From the cell containing the given text, extract its center point as (x, y) coordinate. 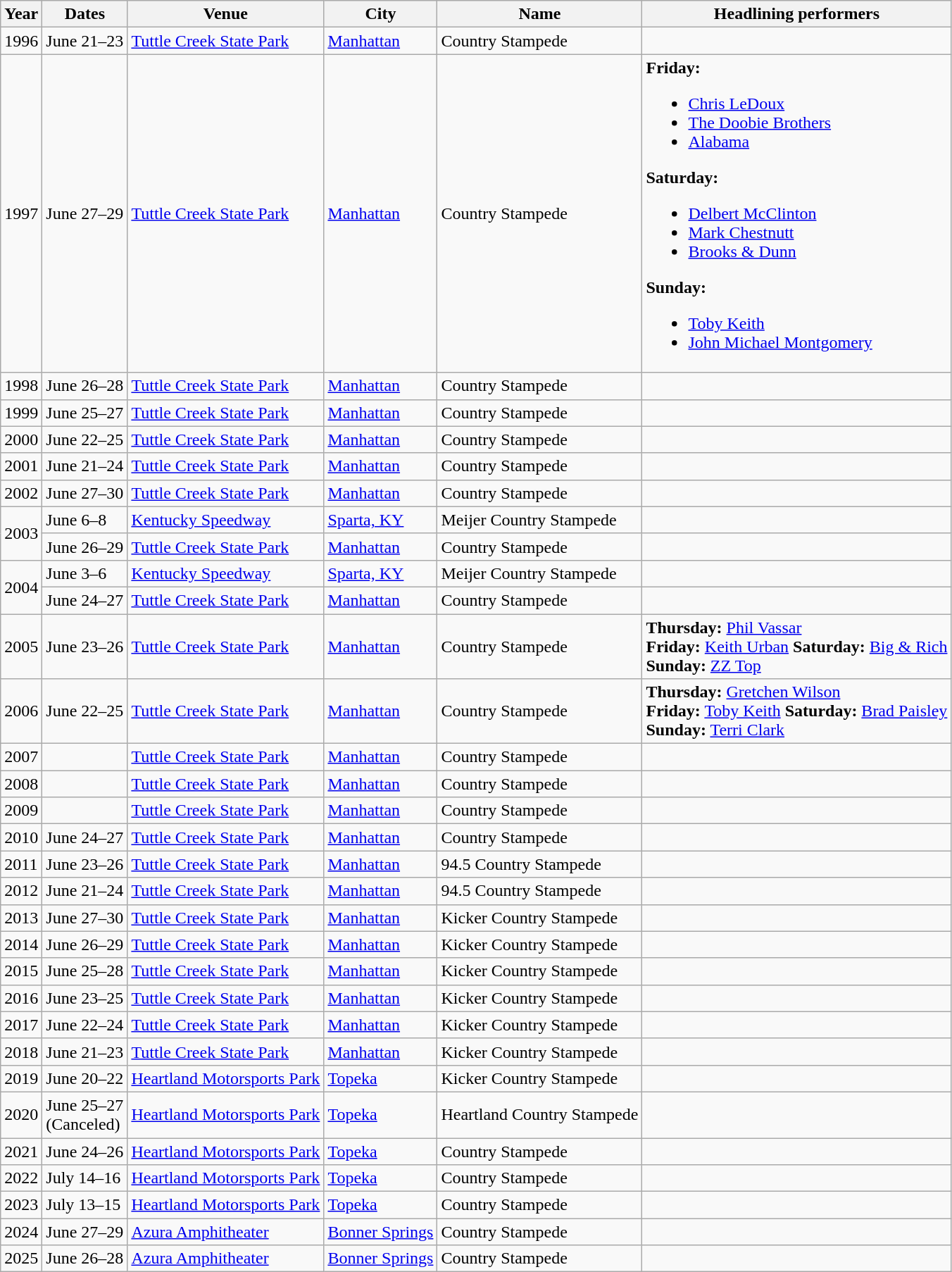
Year (21, 14)
Headlining performers (797, 14)
2012 (21, 891)
Heartland Country Stampede (539, 1114)
1999 (21, 413)
2001 (21, 466)
Venue (225, 14)
2017 (21, 1025)
Dates (84, 14)
2025 (21, 1259)
2014 (21, 944)
2000 (21, 439)
2021 (21, 1152)
1998 (21, 386)
2003 (21, 533)
City (380, 14)
June 24–26 (84, 1152)
2007 (21, 757)
2013 (21, 918)
July 14–16 (84, 1178)
2020 (21, 1114)
2011 (21, 864)
2019 (21, 1078)
2006 (21, 711)
1997 (21, 213)
June 22–24 (84, 1025)
2018 (21, 1052)
2002 (21, 493)
2023 (21, 1205)
2015 (21, 971)
2024 (21, 1232)
1996 (21, 41)
June 3–6 (84, 573)
July 13–15 (84, 1205)
Thursday: Gretchen WilsonFriday: Toby Keith Saturday: Brad PaisleySunday: Terri Clark (797, 711)
June 25–27(Canceled) (84, 1114)
Name (539, 14)
June 25–27 (84, 413)
2009 (21, 811)
June 20–22 (84, 1078)
2010 (21, 837)
June 6–8 (84, 520)
2008 (21, 784)
2016 (21, 998)
2022 (21, 1178)
June 23–25 (84, 998)
2005 (21, 647)
Thursday: Phil VassarFriday: Keith Urban Saturday: Big & RichSunday: ZZ Top (797, 647)
June 25–28 (84, 971)
Friday:Chris LeDouxThe Doobie BrothersAlabamaSaturday:Delbert McClintonMark ChestnuttBrooks & DunnSunday:Toby KeithJohn Michael Montgomery (797, 213)
2004 (21, 587)
